Locate the cell with the specified text and output its (x, y) center coordinate. 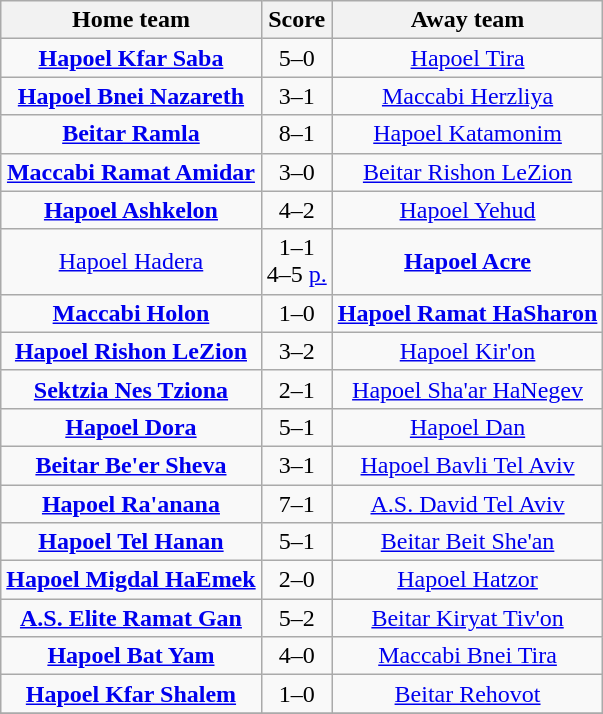
Hapoel Bnei Nazareth (131, 96)
Beitar Beit She'an (468, 542)
Hapoel Ashkelon (131, 210)
Hapoel Ramat HaSharon (468, 313)
Hapoel Yehud (468, 210)
Maccabi Ramat Amidar (131, 172)
Away team (468, 20)
3–2 (296, 351)
Hapoel Acre (468, 262)
5–0 (296, 58)
Hapoel Hadera (131, 262)
2–0 (296, 580)
3–0 (296, 172)
5–2 (296, 618)
Hapoel Bavli Tel Aviv (468, 465)
A.S. David Tel Aviv (468, 503)
Hapoel Kfar Saba (131, 58)
4–0 (296, 656)
1–1 4–5 p. (296, 262)
Hapoel Hatzor (468, 580)
Hapoel Bat Yam (131, 656)
Hapoel Kir'on (468, 351)
Sektzia Nes Tziona (131, 389)
Maccabi Holon (131, 313)
Hapoel Sha'ar HaNegev (468, 389)
Hapoel Ra'anana (131, 503)
Hapoel Dan (468, 427)
Beitar Kiryat Tiv'on (468, 618)
Hapoel Migdal HaEmek (131, 580)
Beitar Rehovot (468, 694)
2–1 (296, 389)
Beitar Ramla (131, 134)
Hapoel Rishon LeZion (131, 351)
Maccabi Bnei Tira (468, 656)
Hapoel Katamonim (468, 134)
Home team (131, 20)
4–2 (296, 210)
Hapoel Kfar Shalem (131, 694)
Maccabi Herzliya (468, 96)
7–1 (296, 503)
Beitar Rishon LeZion (468, 172)
Hapoel Tel Hanan (131, 542)
Beitar Be'er Sheva (131, 465)
Hapoel Dora (131, 427)
8–1 (296, 134)
Hapoel Tira (468, 58)
A.S. Elite Ramat Gan (131, 618)
Score (296, 20)
